Identify which cell holds the provided text, then report its [x, y] central coordinate. 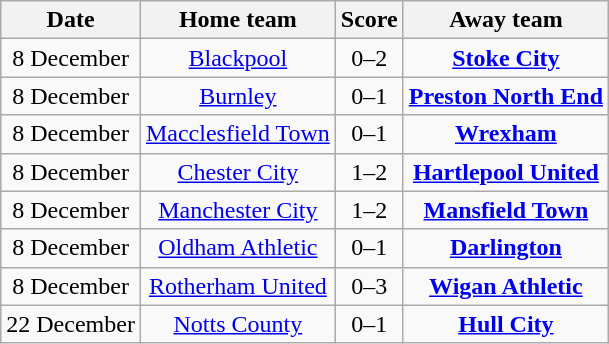
Hartlepool United [506, 172]
Burnley [238, 96]
Blackpool [238, 58]
Stoke City [506, 58]
Mansfield Town [506, 210]
Wrexham [506, 134]
Date [71, 20]
22 December [71, 324]
Macclesfield Town [238, 134]
Oldham Athletic [238, 248]
Darlington [506, 248]
Rotherham United [238, 286]
Away team [506, 20]
Hull City [506, 324]
Home team [238, 20]
0–2 [369, 58]
0–3 [369, 286]
Notts County [238, 324]
Score [369, 20]
Wigan Athletic [506, 286]
Chester City [238, 172]
Manchester City [238, 210]
Preston North End [506, 96]
